Scan for the cell matching the given text and deliver its (x, y) coordinate at center. 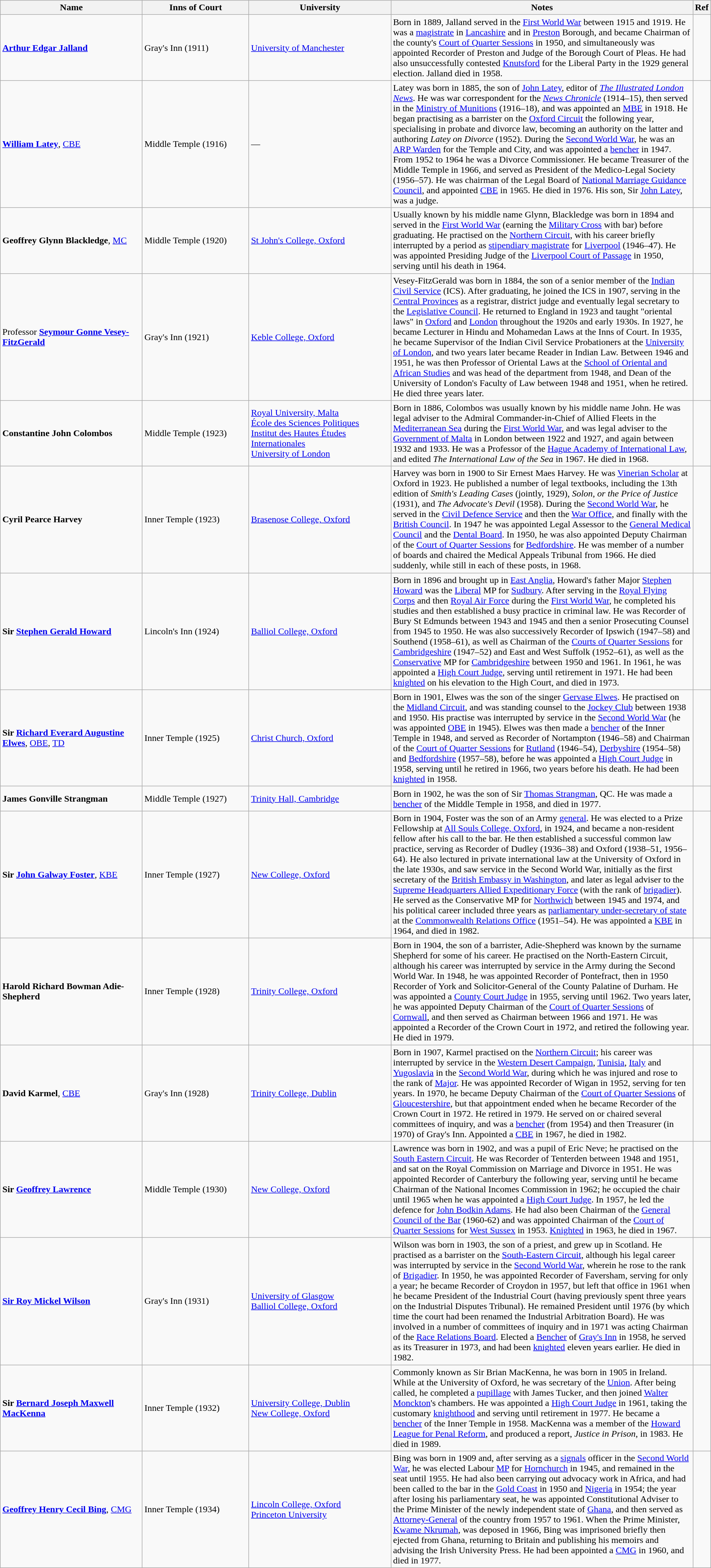
Geoffrey Glynn Blackledge, MC (71, 241)
Royal University, MaltaÉcole des Sciences PolitiquesInstitut des Hautes Études InternationalesUniversity of London (320, 433)
University of Manchester (320, 48)
Lincoln College, OxfordPrinceton University (320, 1510)
Middle Temple (1927) (196, 799)
Geoffrey Henry Cecil Bing, CMG (71, 1510)
Gray's Inn (1921) (196, 337)
University of GlasgowBalliol College, Oxford (320, 1301)
Inner Temple (1925) (196, 738)
Trinity Hall, Cambridge (320, 799)
Name (71, 8)
University (320, 8)
Inner Temple (1932) (196, 1408)
Trinity College, Dublin (320, 1093)
Inner Temple (1927) (196, 875)
University College, DublinNew College, Oxford (320, 1408)
Middle Temple (1916) (196, 144)
Inner Temple (1928) (196, 991)
St John's College, Oxford (320, 241)
Inner Temple (1923) (196, 519)
Sir John Galway Foster, KBE (71, 875)
Gray's Inn (1931) (196, 1301)
Middle Temple (1920) (196, 241)
Sir Stephen Gerald Howard (71, 631)
Notes (542, 8)
Born in 1902, he was the son of Sir Thomas Strangman, QC. He was made a bencher of the Middle Temple in 1958, and died in 1977. (542, 799)
Constantine John Colombos (71, 433)
Sir Bernard Joseph Maxwell MacKenna (71, 1408)
Middle Temple (1930) (196, 1190)
Balliol College, Oxford (320, 631)
Middle Temple (1923) (196, 433)
Sir Roy Mickel Wilson (71, 1301)
David Karmel, CBE (71, 1093)
Inns of Court (196, 8)
Christ Church, Oxford (320, 738)
Keble College, Oxford (320, 337)
Cyril Pearce Harvey (71, 519)
Trinity College, Oxford (320, 991)
James Gonville Strangman (71, 799)
Harold Richard Bowman Adie-Shepherd (71, 991)
William Latey, CBE (71, 144)
Arthur Edgar Jalland (71, 48)
Sir Geoffrey Lawrence (71, 1190)
Gray's Inn (1928) (196, 1093)
Inner Temple (1934) (196, 1510)
Brasenose College, Oxford (320, 519)
Sir Richard Everard Augustine Elwes, OBE, TD (71, 738)
Lincoln's Inn (1924) (196, 631)
Gray's Inn (1911) (196, 48)
— (320, 144)
Ref (702, 8)
Professor Seymour Gonne Vesey-FitzGerald (71, 337)
